Detect which cell encompasses the target text, then output its (X, Y) center coordinate. 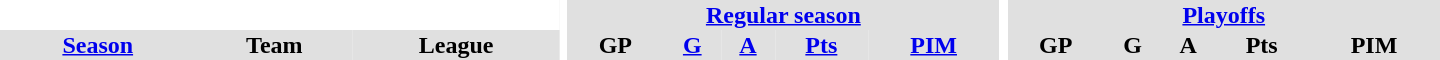
Team (274, 45)
Playoffs (1224, 15)
Season (98, 45)
League (456, 45)
Regular season (783, 15)
